Provide the [x, y] coordinate of the cell's center where the given text is located.  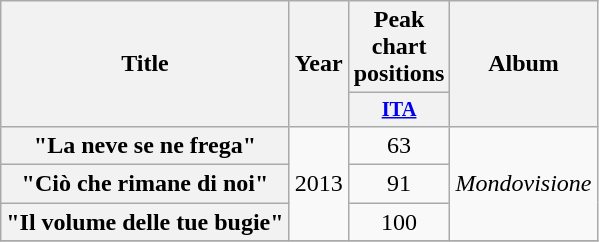
Title [145, 64]
100 [399, 222]
Year [318, 64]
"La neve se ne frega" [145, 145]
91 [399, 184]
2013 [318, 183]
Album [524, 64]
"Ciò che rimane di noi" [145, 184]
63 [399, 145]
Peak chart positions [399, 47]
ITA [399, 110]
"Il volume delle tue bugie" [145, 222]
Mondovisione [524, 183]
